Locate the cell with the specified text and output its [x, y] center coordinate. 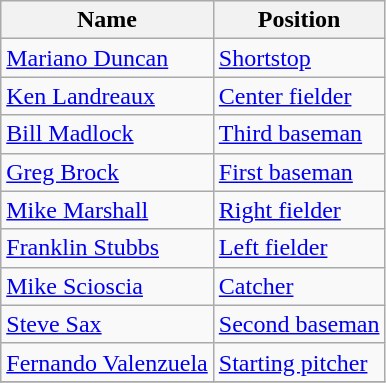
Name [108, 20]
Second baseman [299, 324]
Third baseman [299, 134]
First baseman [299, 172]
Greg Brock [108, 172]
Right fielder [299, 210]
Steve Sax [108, 324]
Catcher [299, 286]
Shortstop [299, 58]
Position [299, 20]
Center fielder [299, 96]
Bill Madlock [108, 134]
Fernando Valenzuela [108, 362]
Mike Marshall [108, 210]
Left fielder [299, 248]
Franklin Stubbs [108, 248]
Mariano Duncan [108, 58]
Mike Scioscia [108, 286]
Ken Landreaux [108, 96]
Starting pitcher [299, 362]
